Output the (X, Y) coordinate of the center of the cell containing the given text.  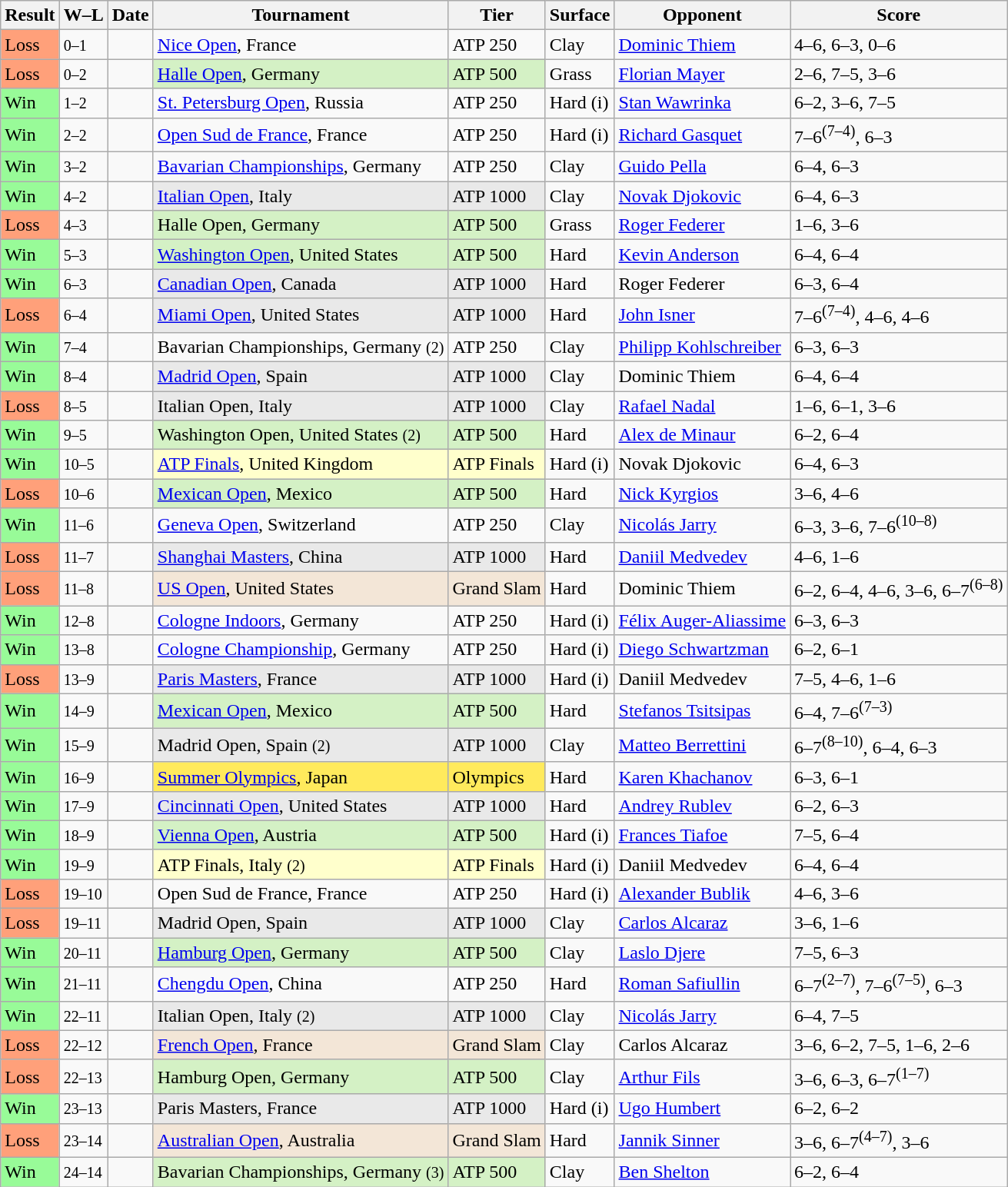
Philipp Kohlschreiber (703, 347)
13–8 (83, 650)
7–5, 4–6, 1–6 (899, 679)
Arthur Fils (703, 1076)
17–9 (83, 806)
W–L (83, 15)
Tier (497, 15)
15–9 (83, 746)
Opponent (703, 15)
Matteo Berrettini (703, 746)
10–6 (83, 494)
13–9 (83, 679)
7–6(7–4), 6–3 (899, 135)
6–4 (83, 315)
Madrid Open, Spain (2) (301, 746)
23–13 (83, 1109)
Olympics (497, 776)
Diego Schwartzman (703, 650)
Washington Open, United States (301, 254)
5–3 (83, 254)
Alex de Minaur (703, 435)
2–6, 7–5, 3–6 (899, 74)
Jannik Sinner (703, 1141)
19–10 (83, 894)
Date (131, 15)
Cologne Championship, Germany (301, 650)
Rafael Nadal (703, 406)
US Open, United States (301, 589)
Stefanos Tsitsipas (703, 710)
22–12 (83, 1045)
Washington Open, United States (2) (301, 435)
11–6 (83, 526)
Félix Auger-Aliassime (703, 620)
French Open, France (301, 1045)
0–2 (83, 74)
Guido Pella (703, 167)
Summer Olympics, Japan (301, 776)
6–2, 6–4, 4–6, 3–6, 6–7(6–8) (899, 589)
3–2 (83, 167)
6–3, 3–6, 7–6(10–8) (899, 526)
3–6, 6–2, 7–5, 1–6, 2–6 (899, 1045)
John Isner (703, 315)
ATP Finals, United Kingdom (301, 464)
4–6, 1–6 (899, 557)
Cologne Indoors, Germany (301, 620)
6–3 (83, 284)
Richard Gasquet (703, 135)
Andrey Rublev (703, 806)
Italian Open, Italy (2) (301, 1016)
ATP Finals, Italy (2) (301, 864)
Stan Wawrinka (703, 103)
20–11 (83, 953)
Surface (580, 15)
6–4, 7–5 (899, 1016)
Bavarian Championships, Germany (2) (301, 347)
6–3, 6–4 (899, 284)
Frances Tiafoe (703, 835)
6–2, 3–6, 7–5 (899, 103)
16–9 (83, 776)
24–14 (83, 1172)
19–11 (83, 923)
7–6(7–4), 4–6, 4–6 (899, 315)
1–2 (83, 103)
Geneva Open, Switzerland (301, 526)
Australian Open, Australia (301, 1141)
3–6, 6–3, 6–7(1–7) (899, 1076)
10–5 (83, 464)
Kevin Anderson (703, 254)
11–7 (83, 557)
2–2 (83, 135)
7–4 (83, 347)
7–5, 6–4 (899, 835)
1–6, 6–1, 3–6 (899, 406)
11–8 (83, 589)
12–8 (83, 620)
23–14 (83, 1141)
Nick Kyrgios (703, 494)
Chengdu Open, China (301, 984)
Bavarian Championships, Germany (3) (301, 1172)
Laslo Djere (703, 953)
Ugo Humbert (703, 1109)
Alexander Bublik (703, 894)
14–9 (83, 710)
Bavarian Championships, Germany (301, 167)
6–2, 6–2 (899, 1109)
Nice Open, France (301, 45)
Florian Mayer (703, 74)
8–5 (83, 406)
19–9 (83, 864)
St. Petersburg Open, Russia (301, 103)
3–6, 1–6 (899, 923)
6–7(2–7), 7–6(7–5), 6–3 (899, 984)
18–9 (83, 835)
4–6, 3–6 (899, 894)
Roman Safiullin (703, 984)
Ben Shelton (703, 1172)
Result (30, 15)
3–6, 4–6 (899, 494)
3–6, 6–7(4–7), 3–6 (899, 1141)
6–2, 6–3 (899, 806)
6–2, 6–1 (899, 650)
Score (899, 15)
7–5, 6–3 (899, 953)
Vienna Open, Austria (301, 835)
6–4, 7–6(7–3) (899, 710)
0–1 (83, 45)
Karen Khachanov (703, 776)
4–3 (83, 225)
6–7(8–10), 6–4, 6–3 (899, 746)
6–3, 6–1 (899, 776)
Cincinnati Open, United States (301, 806)
1–6, 3–6 (899, 225)
Tournament (301, 15)
8–4 (83, 376)
9–5 (83, 435)
Miami Open, United States (301, 315)
4–6, 6–3, 0–6 (899, 45)
4–2 (83, 196)
Shanghai Masters, China (301, 557)
21–11 (83, 984)
22–13 (83, 1076)
22–11 (83, 1016)
Canadian Open, Canada (301, 284)
